Capture the cell that displays the provided text and extract its [X, Y] central coordinate. 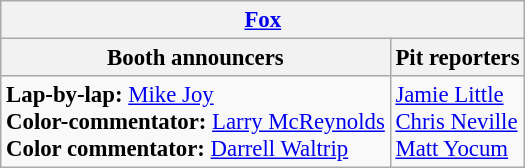
Pit reporters [458, 58]
Fox [263, 20]
Jamie LittleChris NevilleMatt Yocum [458, 122]
Lap-by-lap: Mike JoyColor-commentator: Larry McReynoldsColor commentator: Darrell Waltrip [196, 122]
Booth announcers [196, 58]
